For the text-containing cell, return its midpoint in [x, y] coordinate format. 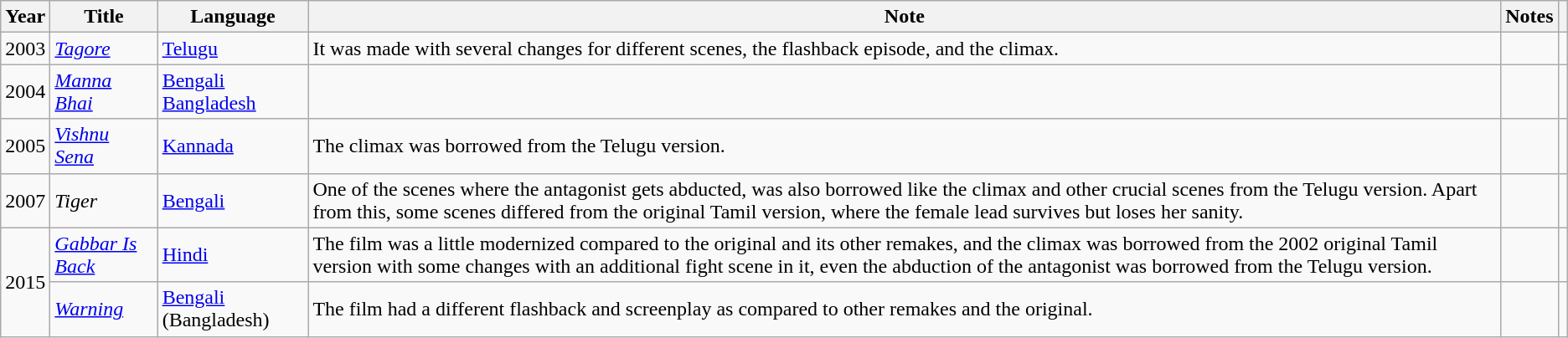
The climax was borrowed from the Telugu version. [905, 146]
It was made with several changes for different scenes, the flashback episode, and the climax. [905, 49]
Kannada [233, 146]
Bengali [233, 201]
Language [233, 17]
Tagore [104, 49]
2015 [25, 282]
Vishnu Sena [104, 146]
The film had a different flashback and screenplay as compared to other remakes and the original. [905, 310]
Manna Bhai [104, 92]
2004 [25, 92]
Telugu [233, 49]
Bengali (Bangladesh) [233, 310]
2005 [25, 146]
Bengali Bangladesh [233, 92]
Gabbar Is Back [104, 254]
Notes [1529, 17]
Hindi [233, 254]
Title [104, 17]
2003 [25, 49]
Warning [104, 310]
Note [905, 17]
Year [25, 17]
2007 [25, 201]
Tiger [104, 201]
